Identify which cell holds the provided text, then report its [X, Y] central coordinate. 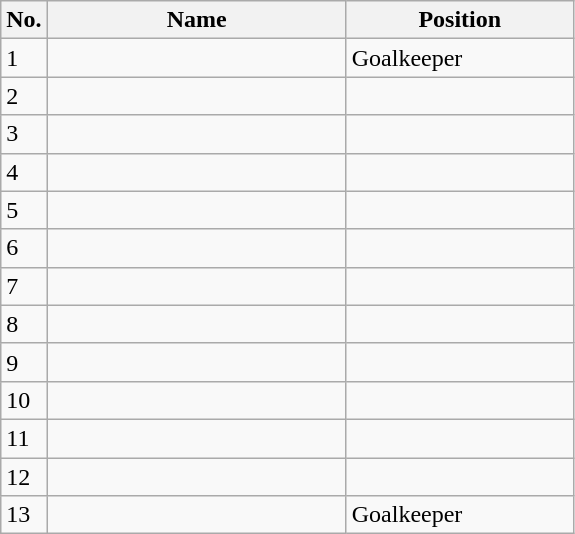
6 [24, 248]
Position [460, 20]
No. [24, 20]
2 [24, 96]
9 [24, 362]
10 [24, 400]
1 [24, 58]
3 [24, 134]
12 [24, 477]
4 [24, 172]
5 [24, 210]
8 [24, 324]
Name [196, 20]
11 [24, 438]
13 [24, 515]
7 [24, 286]
